Detect which cell encompasses the target text, then output its [x, y] center coordinate. 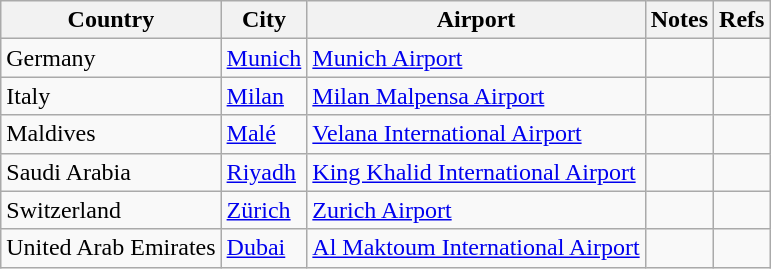
Munich Airport [476, 58]
Airport [476, 20]
United Arab Emirates [111, 248]
Milan Malpensa Airport [476, 96]
Munich [264, 58]
Riyadh [264, 172]
Zurich Airport [476, 210]
Velana International Airport [476, 134]
Malé [264, 134]
Dubai [264, 248]
King Khalid International Airport [476, 172]
Al Maktoum International Airport [476, 248]
Milan [264, 96]
Switzerland [111, 210]
Notes [679, 20]
Zürich [264, 210]
City [264, 20]
Germany [111, 58]
Country [111, 20]
Maldives [111, 134]
Saudi Arabia [111, 172]
Refs [742, 20]
Italy [111, 96]
